Return [X, Y] of the center of cell containing provided text 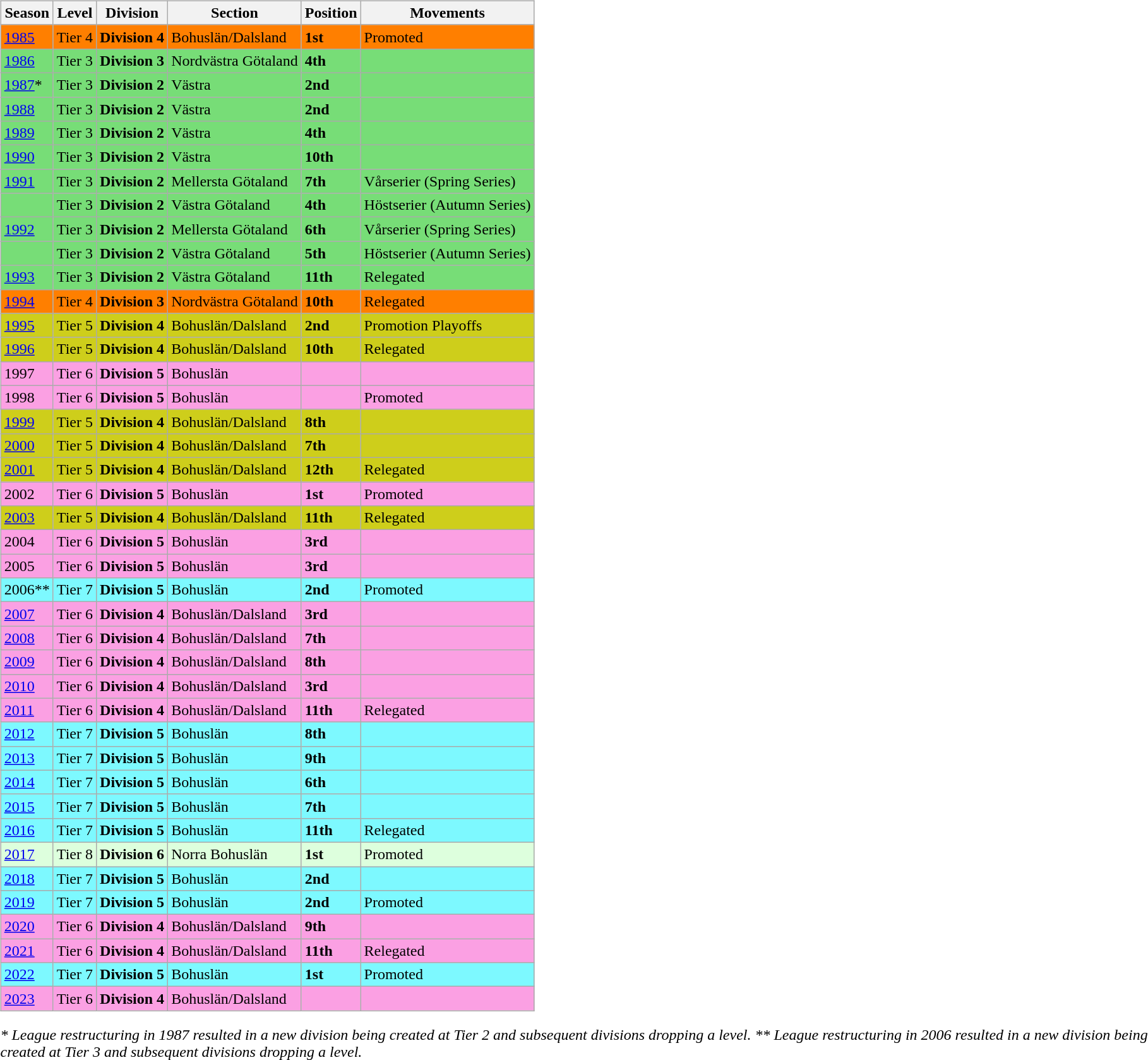
2006** [27, 590]
2003 [27, 518]
Tier 8 [75, 854]
2014 [27, 782]
2002 [27, 493]
Section [235, 13]
Level [75, 13]
Position [331, 13]
2000 [27, 445]
1991 [27, 181]
1995 [27, 325]
2021 [27, 951]
Division [133, 13]
1994 [27, 301]
2015 [27, 806]
1990 [27, 157]
2012 [27, 734]
2004 [27, 542]
2005 [27, 566]
2009 [27, 662]
2019 [27, 903]
1996 [27, 349]
12th [331, 469]
2017 [27, 854]
Division 6 [133, 854]
1998 [27, 397]
2018 [27, 879]
2001 [27, 469]
Movements [447, 13]
5th [331, 253]
2007 [27, 614]
2013 [27, 758]
1999 [27, 421]
Norra Bohuslän [235, 854]
1989 [27, 133]
1997 [27, 373]
1987* [27, 85]
Promotion Playoffs [447, 325]
2010 [27, 686]
1992 [27, 229]
2023 [27, 999]
2008 [27, 638]
2011 [27, 710]
2020 [27, 927]
2022 [27, 975]
1986 [27, 61]
2016 [27, 830]
1993 [27, 277]
Season [27, 13]
1988 [27, 109]
1985 [27, 37]
